Determine the (x, y) coordinate at the center of the cell enclosing the given text.  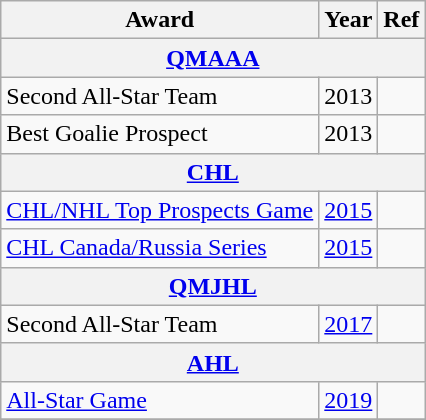
Year (348, 20)
AHL (213, 362)
CHL/NHL Top Prospects Game (160, 210)
2017 (348, 324)
All-Star Game (160, 400)
QMAAA (213, 58)
QMJHL (213, 286)
CHL (213, 172)
Best Goalie Prospect (160, 134)
2019 (348, 400)
Ref (402, 20)
CHL Canada/Russia Series (160, 248)
Award (160, 20)
